Pinpoint the cell where the given text exists, returning its (X, Y) midpoint coordinate. 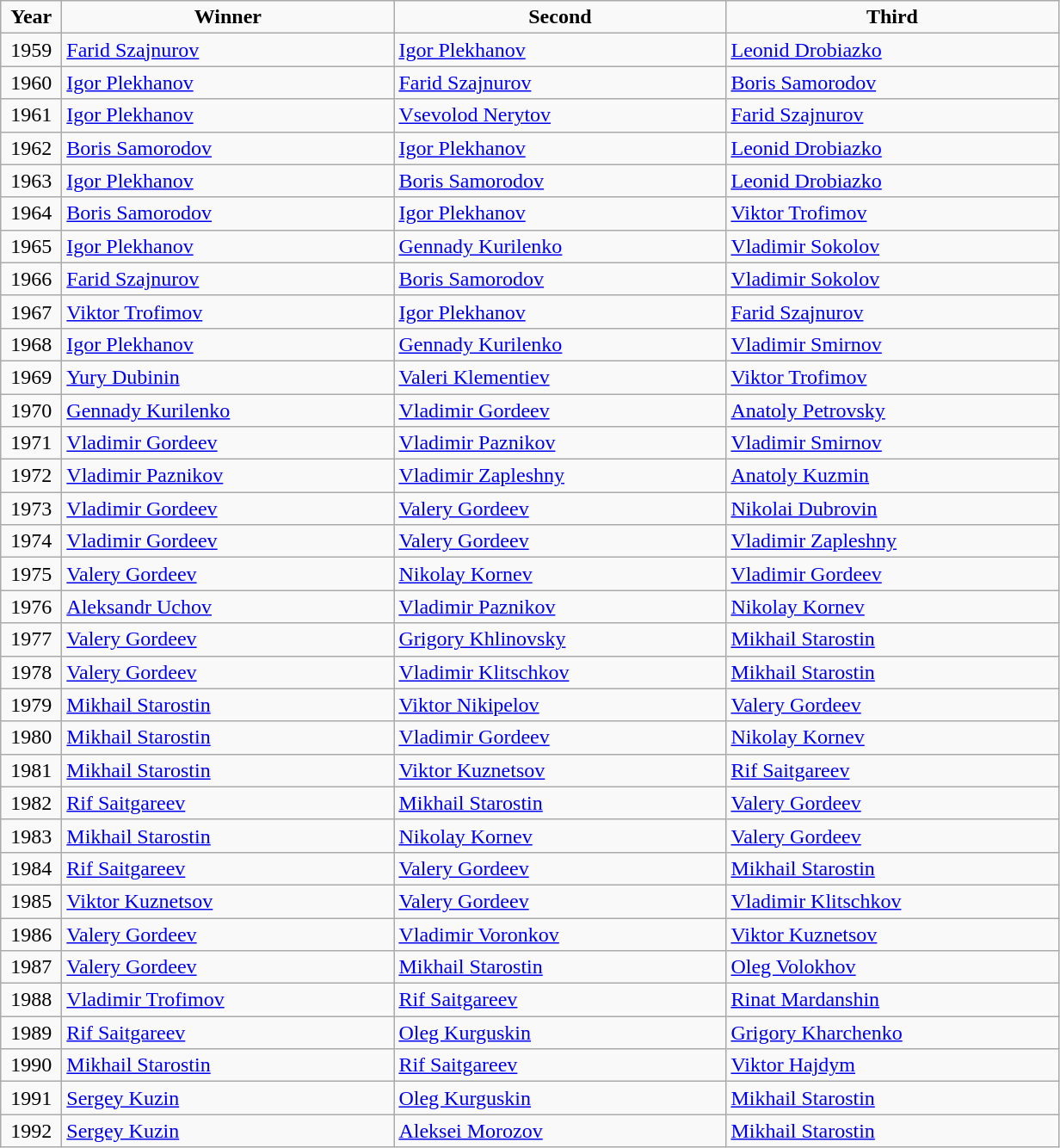
1959 (31, 50)
Oleg Volokhov (892, 967)
Aleksei Morozov (560, 1131)
1975 (31, 574)
1973 (31, 509)
1965 (31, 246)
1985 (31, 901)
Viktor Nikipelov (560, 705)
1987 (31, 967)
Second (560, 17)
1976 (31, 607)
Valeri Klementiev (560, 377)
1977 (31, 639)
1968 (31, 344)
Vsevolod Nerytov (560, 115)
Anatoly Kuzmin (892, 476)
1974 (31, 541)
1962 (31, 148)
1990 (31, 1065)
1989 (31, 1033)
1988 (31, 1000)
1978 (31, 672)
Yury Dubinin (228, 377)
Grigory Kharchenko (892, 1033)
1981 (31, 770)
1961 (31, 115)
Third (892, 17)
1982 (31, 803)
Aleksandr Uchov (228, 607)
1991 (31, 1098)
Grigory Khlinovsky (560, 639)
Vladimir Trofimov (228, 1000)
Year (31, 17)
1964 (31, 213)
1963 (31, 181)
1984 (31, 868)
1980 (31, 738)
1970 (31, 410)
Winner (228, 17)
1972 (31, 476)
Nikolai Dubrovin (892, 509)
1967 (31, 312)
1966 (31, 279)
Anatoly Petrovsky (892, 410)
1979 (31, 705)
1969 (31, 377)
Viktor Hajdym (892, 1065)
Vladimir Voronkov (560, 934)
1960 (31, 83)
Rinat Mardanshin (892, 1000)
1983 (31, 836)
1971 (31, 443)
1986 (31, 934)
1992 (31, 1131)
